Identify which cell holds the provided text, then report its (x, y) central coordinate. 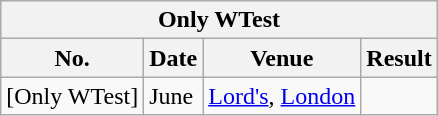
[Only WTest] (72, 96)
June (174, 96)
Only WTest (219, 20)
Venue (282, 58)
Result (399, 58)
No. (72, 58)
Lord's, London (282, 96)
Date (174, 58)
